Find where the given text appears and provide that cell's center as [x, y] coordinate. 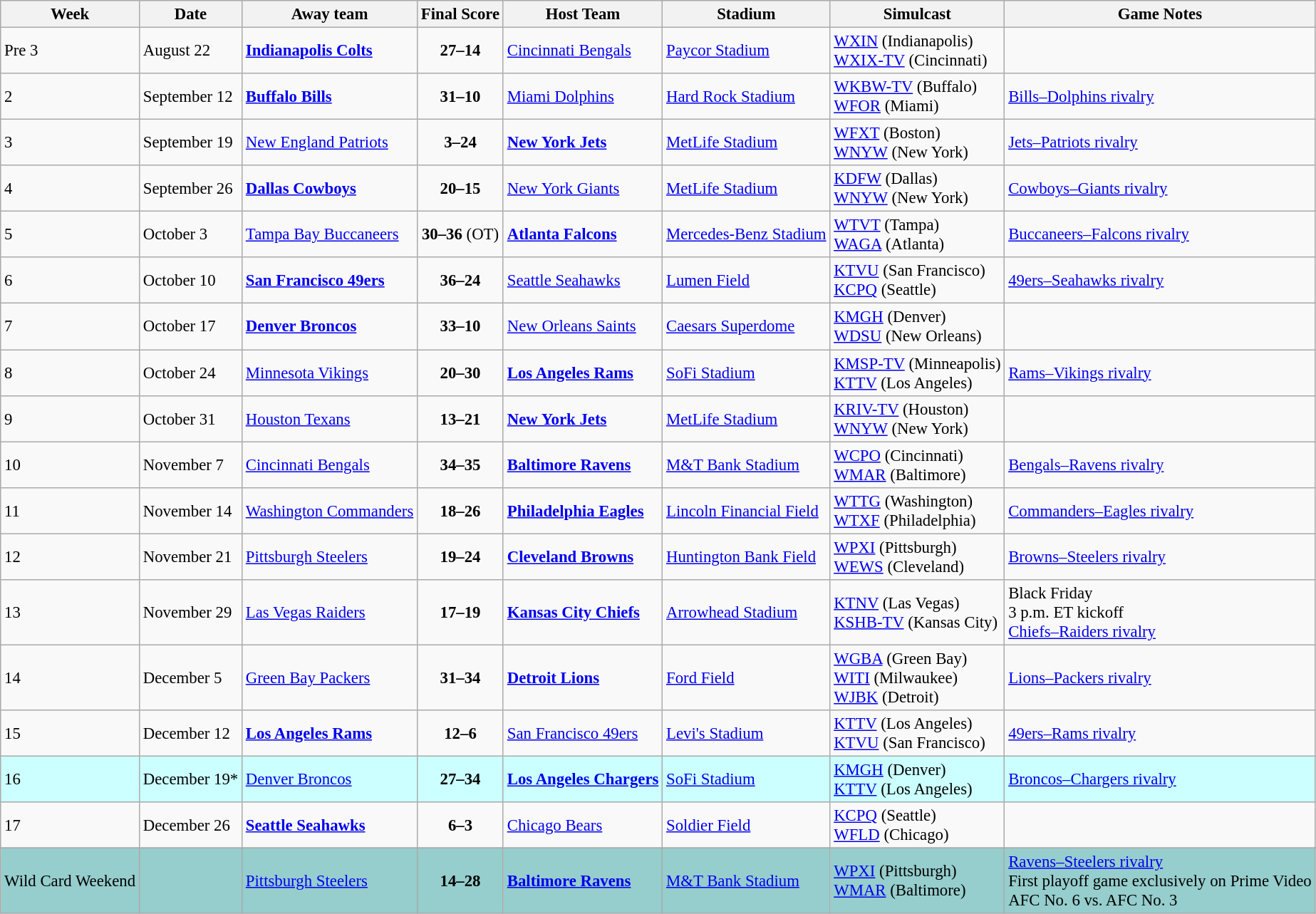
Paycor Stadium [747, 51]
October 17 [190, 326]
September 12 [190, 97]
Bengals–Ravens rivalry [1160, 464]
New England Patriots [330, 142]
WCPO (Cincinnati)WMAR (Baltimore) [918, 464]
14 [70, 677]
17 [70, 825]
Minnesota Vikings [330, 373]
Philadelphia Eagles [583, 510]
5 [70, 235]
27–14 [460, 51]
KTVU (San Francisco)KCPQ (Seattle) [918, 281]
8 [70, 373]
20–30 [460, 373]
3 [70, 142]
WPXI (Pittsburgh)WEWS (Cleveland) [918, 557]
Washington Commanders [330, 510]
WKBW-TV (Buffalo)WFOR (Miami) [918, 97]
Buccaneers–Falcons rivalry [1160, 235]
December 26 [190, 825]
November 21 [190, 557]
Miami Dolphins [583, 97]
Soldier Field [747, 825]
Browns–Steelers rivalry [1160, 557]
Huntington Bank Field [747, 557]
Tampa Bay Buccaneers [330, 235]
Green Bay Packers [330, 677]
October 24 [190, 373]
Chicago Bears [583, 825]
13 [70, 613]
7 [70, 326]
Levi's Stadium [747, 734]
4 [70, 188]
18–26 [460, 510]
Broncos–Chargers rivalry [1160, 779]
Black Friday3 p.m. ET kickoffChiefs–Raiders rivalry [1160, 613]
WGBA (Green Bay)WITI (Milwaukee)WJBK (Detroit) [918, 677]
KTNV (Las Vegas)KSHB-TV (Kansas City) [918, 613]
Mercedes-Benz Stadium [747, 235]
Bills–Dolphins rivalry [1160, 97]
KTTV (Los Angeles)KTVU (San Francisco) [918, 734]
August 22 [190, 51]
Houston Texans [330, 419]
14–28 [460, 881]
Arrowhead Stadium [747, 613]
Indianapolis Colts [330, 51]
49ers–Seahawks rivalry [1160, 281]
December 19* [190, 779]
Wild Card Weekend [70, 881]
31–34 [460, 677]
Final Score [460, 14]
October 10 [190, 281]
49ers–Rams rivalry [1160, 734]
Atlanta Falcons [583, 235]
12–6 [460, 734]
New Orleans Saints [583, 326]
September 19 [190, 142]
20–15 [460, 188]
Los Angeles Chargers [583, 779]
KRIV-TV (Houston)WNYW (New York) [918, 419]
November 29 [190, 613]
Hard Rock Stadium [747, 97]
6 [70, 281]
Las Vegas Raiders [330, 613]
October 31 [190, 419]
Date [190, 14]
10 [70, 464]
October 3 [190, 235]
WTVT (Tampa)WAGA (Atlanta) [918, 235]
Pre 3 [70, 51]
Jets–Patriots rivalry [1160, 142]
KCPQ (Seattle)WFLD (Chicago) [918, 825]
November 14 [190, 510]
11 [70, 510]
33–10 [460, 326]
WFXT (Boston)WNYW (New York) [918, 142]
December 12 [190, 734]
Ravens–Steelers rivalryFirst playoff game exclusively on Prime VideoAFC No. 6 vs. AFC No. 3 [1160, 881]
KMGH (Denver)KTTV (Los Angeles) [918, 779]
KMSP-TV (Minneapolis)KTTV (Los Angeles) [918, 373]
12 [70, 557]
16 [70, 779]
30–36 (OT) [460, 235]
Ford Field [747, 677]
New York Giants [583, 188]
Stadium [747, 14]
17–19 [460, 613]
31–10 [460, 97]
Rams–Vikings rivalry [1160, 373]
34–35 [460, 464]
Cowboys–Giants rivalry [1160, 188]
Host Team [583, 14]
Simulcast [918, 14]
3–24 [460, 142]
13–21 [460, 419]
Lincoln Financial Field [747, 510]
WTTG (Washington)WTXF (Philadelphia) [918, 510]
Kansas City Chiefs [583, 613]
KMGH (Denver)WDSU (New Orleans) [918, 326]
WPXI (Pittsburgh)WMAR (Baltimore) [918, 881]
15 [70, 734]
19–24 [460, 557]
9 [70, 419]
Dallas Cowboys [330, 188]
September 26 [190, 188]
Lions–Packers rivalry [1160, 677]
Lumen Field [747, 281]
Detroit Lions [583, 677]
27–34 [460, 779]
December 5 [190, 677]
2 [70, 97]
6–3 [460, 825]
WXIN (Indianapolis)WXIX-TV (Cincinnati) [918, 51]
Caesars Superdome [747, 326]
KDFW (Dallas)WNYW (New York) [918, 188]
Away team [330, 14]
Commanders–Eagles rivalry [1160, 510]
Week [70, 14]
36–24 [460, 281]
Buffalo Bills [330, 97]
Cleveland Browns [583, 557]
Game Notes [1160, 14]
November 7 [190, 464]
